From the cell containing the given text, extract its center point as [x, y] coordinate. 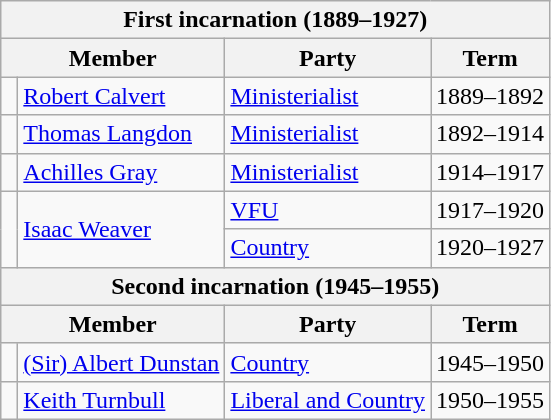
1917–1920 [490, 210]
Thomas Langdon [122, 134]
1892–1914 [490, 134]
1950–1955 [490, 400]
Isaac Weaver [122, 229]
Achilles Gray [122, 172]
Liberal and Country [328, 400]
VFU [328, 210]
1914–1917 [490, 172]
Keith Turnbull [122, 400]
Robert Calvert [122, 96]
1889–1892 [490, 96]
1920–1927 [490, 248]
1945–1950 [490, 362]
Second incarnation (1945–1955) [276, 286]
(Sir) Albert Dunstan [122, 362]
First incarnation (1889–1927) [276, 20]
